Identify which cell holds the provided text, then report its (X, Y) central coordinate. 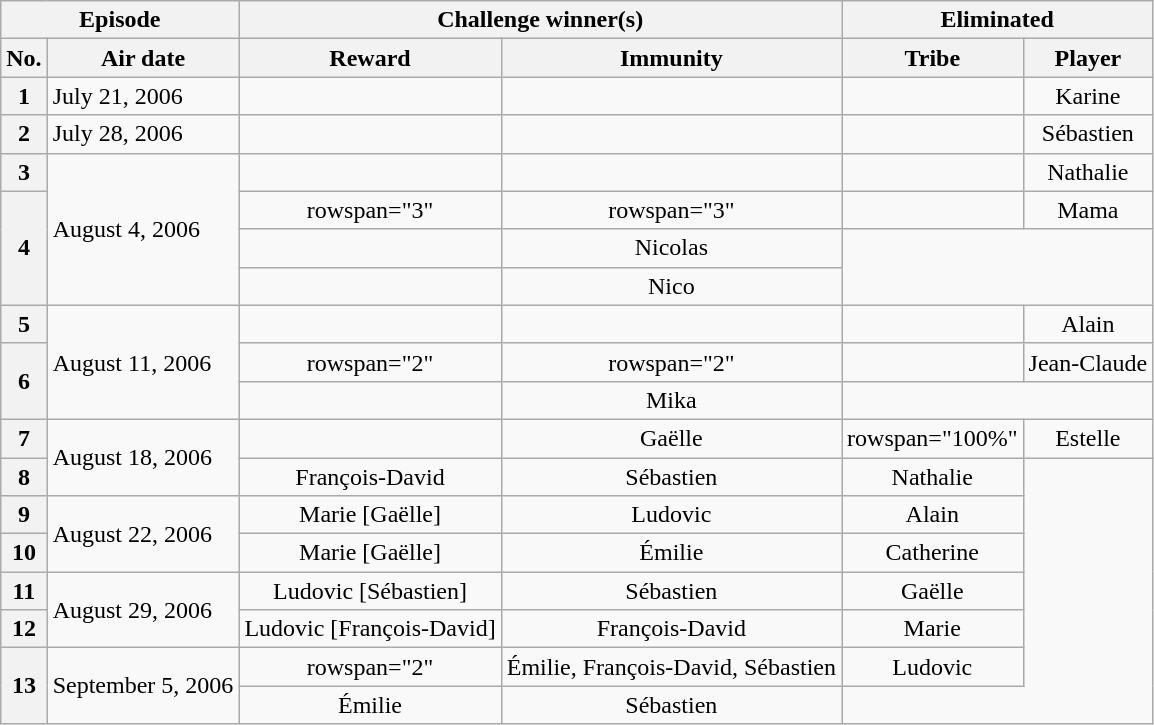
1 (24, 96)
Challenge winner(s) (540, 20)
3 (24, 172)
Player (1088, 58)
Estelle (1088, 438)
Jean-Claude (1088, 362)
11 (24, 591)
September 5, 2006 (143, 686)
July 21, 2006 (143, 96)
7 (24, 438)
6 (24, 381)
5 (24, 324)
Catherine (933, 553)
Mika (671, 400)
August 22, 2006 (143, 534)
Reward (370, 58)
8 (24, 477)
Episode (120, 20)
Émilie, François-David, Sébastien (671, 667)
4 (24, 248)
Eliminated (998, 20)
Nicolas (671, 248)
July 28, 2006 (143, 134)
August 4, 2006 (143, 229)
2 (24, 134)
13 (24, 686)
August 18, 2006 (143, 457)
August 29, 2006 (143, 610)
Air date (143, 58)
Karine (1088, 96)
August 11, 2006 (143, 362)
Nico (671, 286)
Mama (1088, 210)
9 (24, 515)
Ludovic [Sébastien] (370, 591)
Tribe (933, 58)
Immunity (671, 58)
10 (24, 553)
Ludovic [François-David] (370, 629)
Marie (933, 629)
No. (24, 58)
rowspan="100%" (933, 438)
12 (24, 629)
